Scan for the cell matching the given text and deliver its [X, Y] coordinate at center. 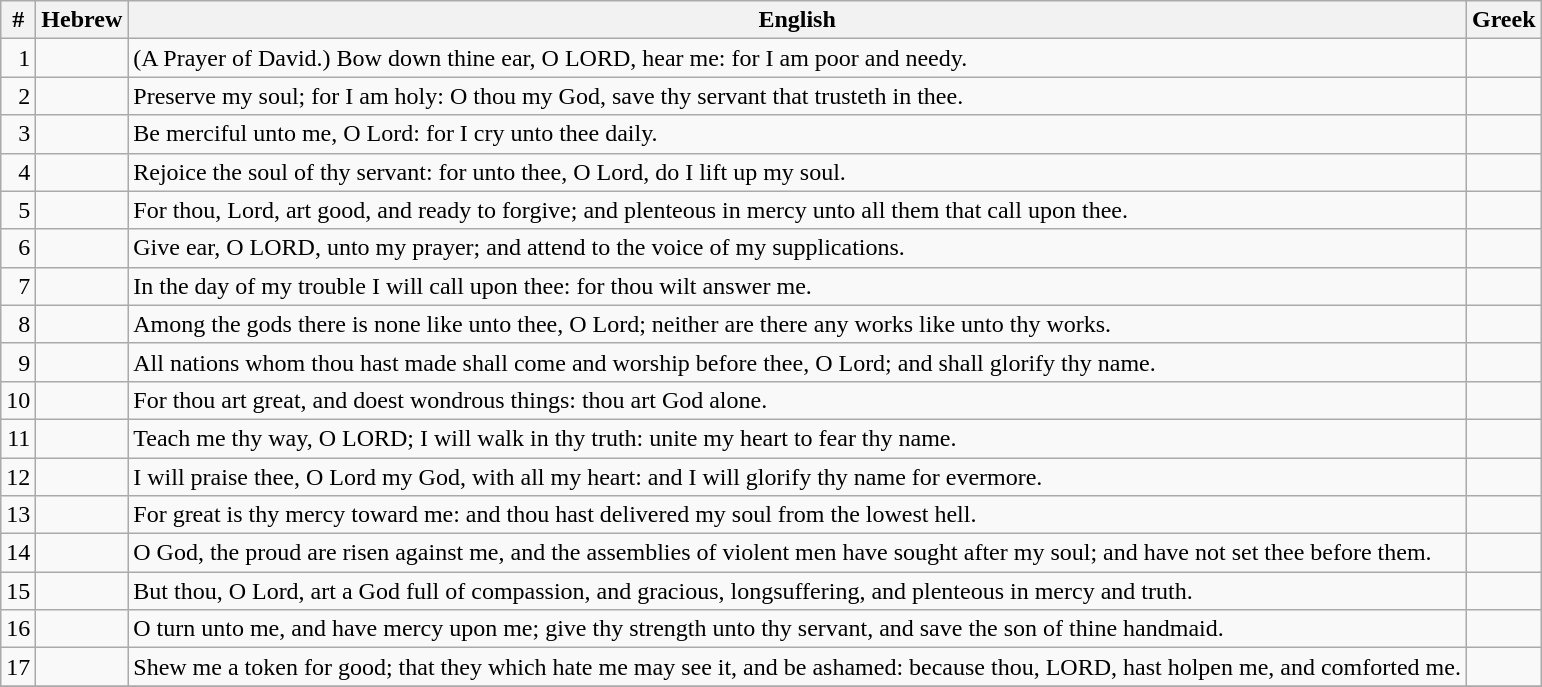
But thou, O Lord, art a God full of compassion, and gracious, longsuffering, and plenteous in mercy and truth. [798, 591]
Hebrew [82, 20]
17 [18, 667]
15 [18, 591]
For thou art great, and doest wondrous things: thou art God alone. [798, 400]
(A Prayer of David.) Bow down thine ear, O LORD, hear me: for I am poor and needy. [798, 58]
Rejoice the soul of thy servant: for unto thee, O Lord, do I lift up my soul. [798, 172]
For thou, Lord, art good, and ready to forgive; and plenteous in mercy unto all them that call upon thee. [798, 210]
6 [18, 248]
9 [18, 362]
4 [18, 172]
8 [18, 324]
12 [18, 477]
Give ear, O LORD, unto my prayer; and attend to the voice of my supplications. [798, 248]
13 [18, 515]
I will praise thee, O Lord my God, with all my heart: and I will glorify thy name for evermore. [798, 477]
1 [18, 58]
Preserve my soul; for I am holy: O thou my God, save thy servant that trusteth in thee. [798, 96]
In the day of my trouble I will call upon thee: for thou wilt answer me. [798, 286]
Be merciful unto me, O Lord: for I cry unto thee daily. [798, 134]
2 [18, 96]
# [18, 20]
For great is thy mercy toward me: and thou hast delivered my soul from the lowest hell. [798, 515]
11 [18, 438]
3 [18, 134]
5 [18, 210]
Greek [1504, 20]
Shew me a token for good; that they which hate me may see it, and be ashamed: because thou, LORD, hast holpen me, and comforted me. [798, 667]
16 [18, 629]
Among the gods there is none like unto thee, O Lord; neither are there any works like unto thy works. [798, 324]
O God, the proud are risen against me, and the assemblies of violent men have sought after my soul; and have not set thee before them. [798, 553]
English [798, 20]
O turn unto me, and have mercy upon me; give thy strength unto thy servant, and save the son of thine handmaid. [798, 629]
Teach me thy way, O LORD; I will walk in thy truth: unite my heart to fear thy name. [798, 438]
10 [18, 400]
7 [18, 286]
14 [18, 553]
All nations whom thou hast made shall come and worship before thee, O Lord; and shall glorify thy name. [798, 362]
